Extract the (x, y) coordinate from the center of the cell holding the provided text.  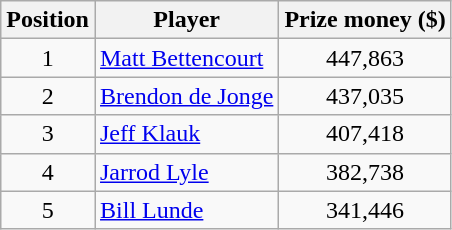
5 (48, 210)
3 (48, 134)
Brendon de Jonge (186, 96)
1 (48, 58)
Prize money ($) (365, 20)
341,446 (365, 210)
382,738 (365, 172)
447,863 (365, 58)
4 (48, 172)
Position (48, 20)
Player (186, 20)
Jarrod Lyle (186, 172)
407,418 (365, 134)
Matt Bettencourt (186, 58)
Jeff Klauk (186, 134)
437,035 (365, 96)
Bill Lunde (186, 210)
2 (48, 96)
